Return the [x, y] coordinate for the center point of the cell that contains the specified text.  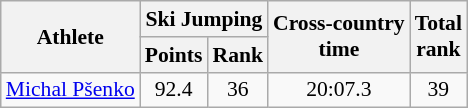
20:07.3 [339, 90]
Michal Pšenko [70, 90]
39 [438, 90]
Athlete [70, 36]
36 [238, 90]
Total rank [438, 36]
Points [174, 55]
Rank [238, 55]
Cross-country time [339, 36]
Ski Jumping [204, 19]
92.4 [174, 90]
